Identify which cell holds the provided text, then report its (X, Y) central coordinate. 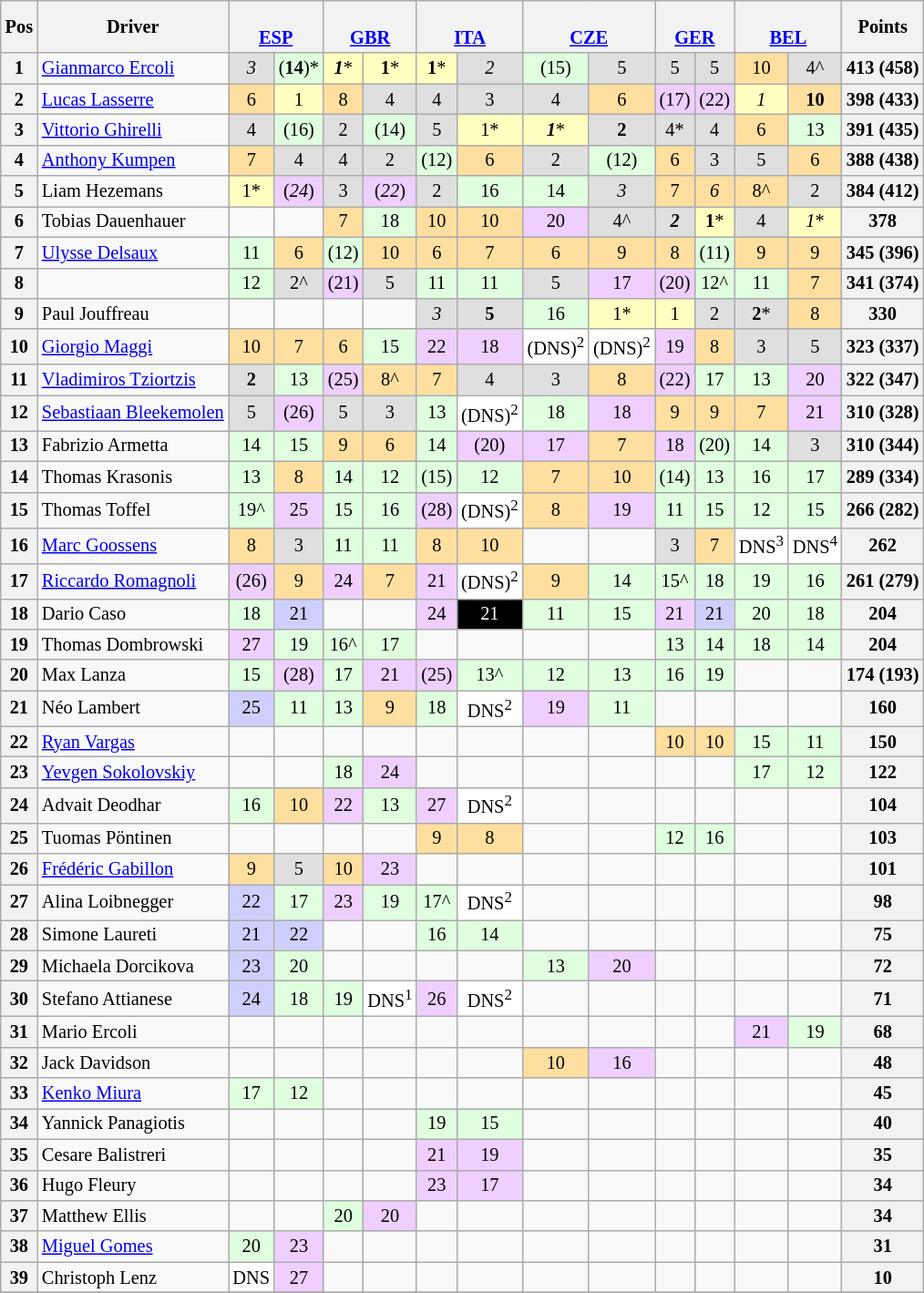
ITA (469, 26)
323 (337) (883, 346)
GBR (370, 26)
322 (347) (883, 380)
75 (883, 935)
413 (458) (883, 68)
103 (883, 838)
ESP (276, 26)
Lucas Lasserre (133, 99)
DNS4 (815, 545)
13^ (490, 675)
37 (19, 1216)
40 (883, 1124)
Points (883, 26)
2^ (299, 283)
262 (883, 545)
DNS1 (390, 999)
45 (883, 1093)
72 (883, 966)
68 (883, 1031)
Stefano Attianese (133, 999)
Thomas Dombrowski (133, 644)
Max Lanza (133, 675)
Riccardo Romagnoli (133, 581)
Vladimiros Tziortzis (133, 380)
Thomas Krasonis (133, 477)
345 (396) (883, 252)
71 (883, 999)
32 (19, 1062)
16^ (344, 644)
39 (19, 1278)
398 (433) (883, 99)
378 (883, 221)
36 (19, 1185)
Giorgio Maggi (133, 346)
2* (762, 313)
Simone Laureti (133, 935)
38 (19, 1247)
Yevgen Sokolovskiy (133, 772)
Driver (133, 26)
28 (19, 935)
330 (883, 313)
261 (279) (883, 581)
Fabrizio Armetta (133, 446)
29 (19, 966)
12^ (714, 283)
310 (344) (883, 446)
33 (19, 1093)
Tobias Dauenhauer (133, 221)
(24) (299, 191)
341 (374) (883, 283)
388 (438) (883, 160)
Néo Lambert (133, 709)
Christoph Lenz (133, 1278)
Yannick Panagiotis (133, 1124)
Tuomas Pöntinen (133, 838)
Liam Hezemans (133, 191)
160 (883, 709)
384 (412) (883, 191)
15^ (675, 581)
Ulysse Delsaux (133, 252)
Michaela Dorcikova (133, 966)
289 (334) (883, 477)
BEL (788, 26)
(21) (344, 283)
(14)* (299, 68)
(11) (714, 252)
CZE (589, 26)
Vittorio Ghirelli (133, 129)
GER (694, 26)
(17) (675, 99)
122 (883, 772)
Sebastiaan Bleekemolen (133, 414)
98 (883, 902)
Cesare Balistreri (133, 1154)
Miguel Gomes (133, 1247)
Advait Deodhar (133, 806)
19^ (252, 510)
Jack Davidson (133, 1062)
17^ (436, 902)
4* (675, 129)
Alina Loibnegger (133, 902)
DNS (252, 1278)
Matthew Ellis (133, 1216)
Marc Goossens (133, 545)
Dario Caso (133, 614)
174 (193) (883, 675)
Thomas Toffel (133, 510)
30 (19, 999)
150 (883, 742)
104 (883, 806)
310 (328) (883, 414)
Frédéric Gabillon (133, 868)
(16) (299, 129)
Gianmarco Ercoli (133, 68)
Anthony Kumpen (133, 160)
Hugo Fleury (133, 1185)
Pos (19, 26)
Paul Jouffreau (133, 313)
391 (435) (883, 129)
Ryan Vargas (133, 742)
101 (883, 868)
Mario Ercoli (133, 1031)
DNS3 (762, 545)
48 (883, 1062)
Kenko Miura (133, 1093)
266 (282) (883, 510)
